Return (x, y) of the center of cell containing provided text 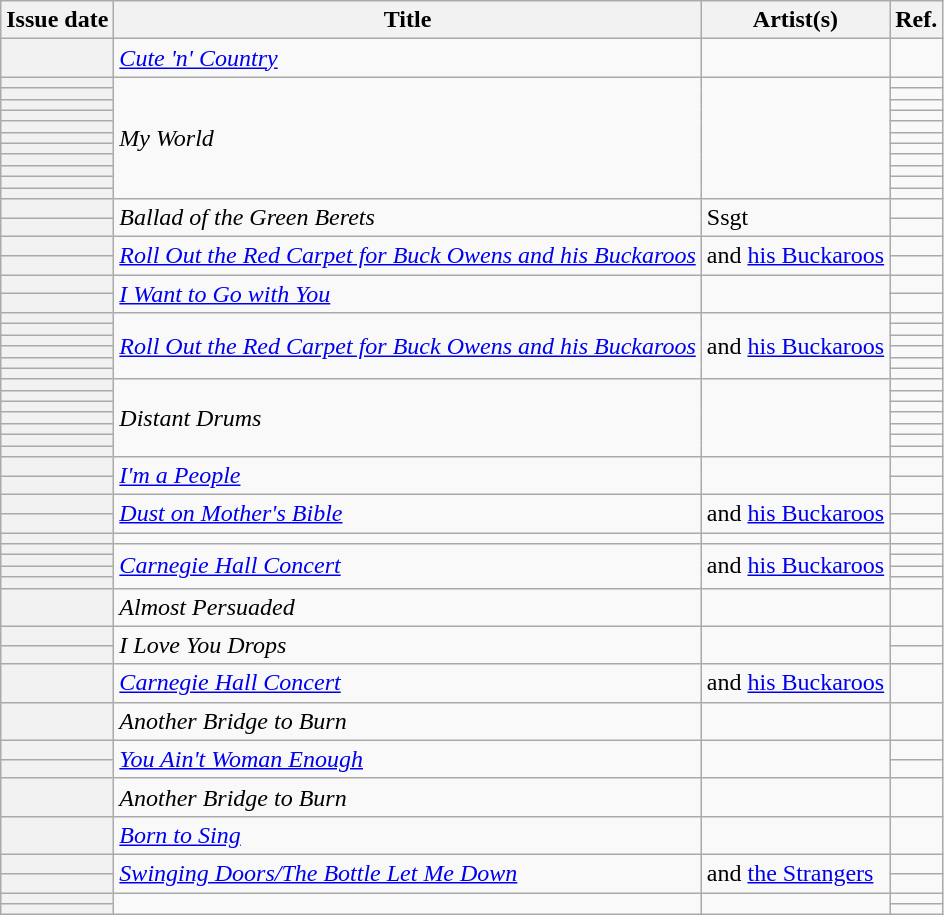
Ballad of the Green Berets (408, 218)
Cute 'n' Country (408, 58)
Ssgt (795, 218)
Ref. (916, 20)
Born to Sing (408, 835)
You Ain't Woman Enough (408, 759)
Dust on Mother's Bible (408, 514)
Title (408, 20)
I Love You Drops (408, 645)
I'm a People (408, 476)
Distant Drums (408, 418)
Almost Persuaded (408, 607)
Artist(s) (795, 20)
Swinging Doors/The Bottle Let Me Down (408, 873)
I Want to Go with You (408, 294)
Issue date (58, 20)
and the Strangers (795, 873)
My World (408, 138)
